Determine the (x, y) coordinate at the center of the cell enclosing the given text.  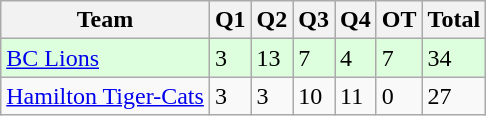
34 (454, 58)
Total (454, 20)
Q4 (356, 20)
Q1 (230, 20)
Q3 (314, 20)
0 (399, 96)
Team (106, 20)
13 (272, 58)
27 (454, 96)
Hamilton Tiger-Cats (106, 96)
4 (356, 58)
Q2 (272, 20)
10 (314, 96)
11 (356, 96)
OT (399, 20)
BC Lions (106, 58)
